Return [X, Y] of the center of cell containing provided text 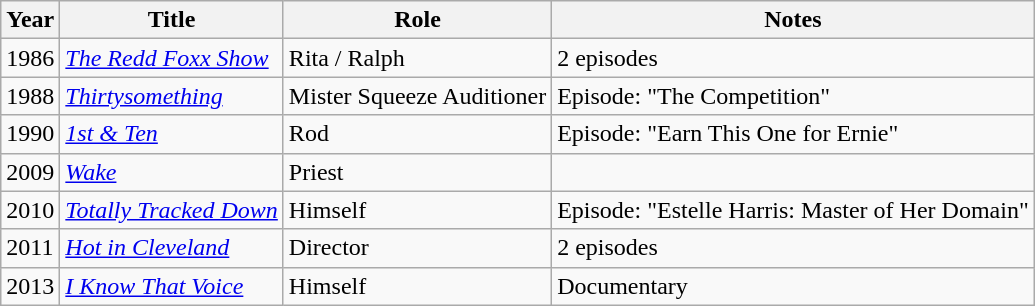
Priest [417, 172]
Episode: "Estelle Harris: Master of Her Domain" [794, 210]
Notes [794, 20]
2009 [30, 172]
Episode: "The Competition" [794, 96]
Rita / Ralph [417, 58]
Documentary [794, 286]
Year [30, 20]
Thirtysomething [172, 96]
Title [172, 20]
2013 [30, 286]
Role [417, 20]
The Redd Foxx Show [172, 58]
I Know That Voice [172, 286]
Episode: "Earn This One for Ernie" [794, 134]
Rod [417, 134]
1986 [30, 58]
Director [417, 248]
Totally Tracked Down [172, 210]
Mister Squeeze Auditioner [417, 96]
1st & Ten [172, 134]
2010 [30, 210]
Hot in Cleveland [172, 248]
Wake [172, 172]
1990 [30, 134]
2011 [30, 248]
1988 [30, 96]
